Find where the given text appears and provide that cell's center as [x, y] coordinate. 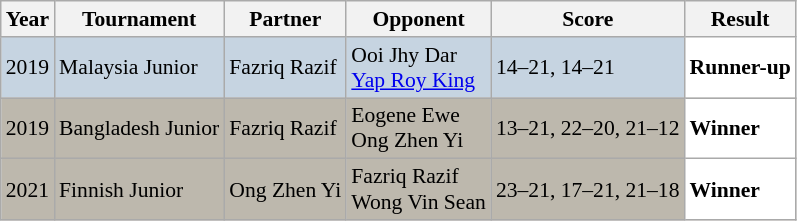
Malaysia Junior [139, 68]
2021 [28, 190]
23–21, 17–21, 21–18 [588, 190]
Finnish Junior [139, 190]
Fazriq Razif Wong Vin Sean [418, 190]
Opponent [418, 19]
13–21, 22–20, 21–12 [588, 128]
Eogene Ewe Ong Zhen Yi [418, 128]
Partner [285, 19]
Tournament [139, 19]
Ong Zhen Yi [285, 190]
Runner-up [740, 68]
Ooi Jhy Dar Yap Roy King [418, 68]
Year [28, 19]
Bangladesh Junior [139, 128]
Score [588, 19]
14–21, 14–21 [588, 68]
Result [740, 19]
